Locate the cell with the specified text and output its (X, Y) center coordinate. 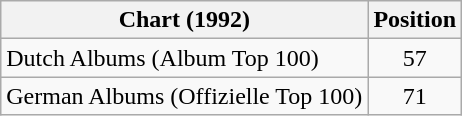
Chart (1992) (184, 20)
Dutch Albums (Album Top 100) (184, 58)
Position (415, 20)
German Albums (Offizielle Top 100) (184, 96)
71 (415, 96)
57 (415, 58)
